Detect which cell encompasses the target text, then output its [X, Y] center coordinate. 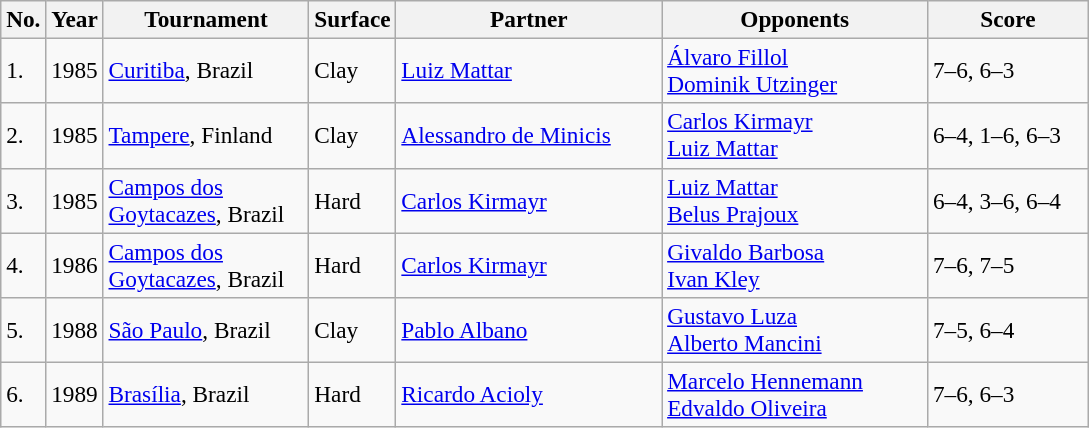
Surface [352, 19]
Score [1008, 19]
1986 [74, 264]
6–4, 3–6, 6–4 [1008, 200]
Luiz Mattar Belus Prajoux [795, 200]
Brasília, Brazil [206, 394]
1989 [74, 394]
2. [24, 136]
Year [74, 19]
Opponents [795, 19]
Tournament [206, 19]
6. [24, 394]
Givaldo Barbosa Ivan Kley [795, 264]
São Paulo, Brazil [206, 330]
Curitiba, Brazil [206, 70]
No. [24, 19]
Pablo Albano [529, 330]
Álvaro Fillol Dominik Utzinger [795, 70]
Alessandro de Minicis [529, 136]
1988 [74, 330]
5. [24, 330]
Tampere, Finland [206, 136]
7–5, 6–4 [1008, 330]
Partner [529, 19]
Luiz Mattar [529, 70]
Ricardo Acioly [529, 394]
4. [24, 264]
1. [24, 70]
6–4, 1–6, 6–3 [1008, 136]
7–6, 7–5 [1008, 264]
Marcelo Hennemann Edvaldo Oliveira [795, 394]
Carlos Kirmayr Luiz Mattar [795, 136]
3. [24, 200]
Gustavo Luza Alberto Mancini [795, 330]
